Capture the cell that displays the provided text and extract its [X, Y] central coordinate. 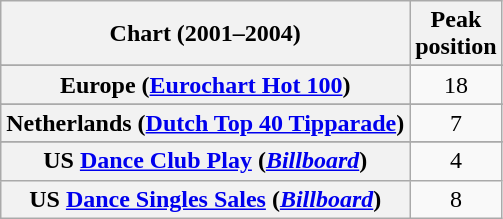
Chart (2001–2004) [206, 34]
18 [456, 85]
7 [456, 123]
4 [456, 161]
8 [456, 199]
US Dance Club Play (Billboard) [206, 161]
Peakposition [456, 34]
Europe (Eurochart Hot 100) [206, 85]
US Dance Singles Sales (Billboard) [206, 199]
Netherlands (Dutch Top 40 Tipparade) [206, 123]
